From the cell containing the given text, extract its center point as [x, y] coordinate. 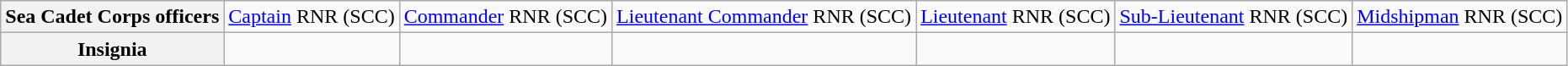
Midshipman RNR (SCC) [1460, 17]
Insignia [113, 49]
Lieutenant RNR (SCC) [1016, 17]
Sea Cadet Corps officers [113, 17]
Commander RNR (SCC) [505, 17]
Captain RNR (SCC) [312, 17]
Lieutenant Commander RNR (SCC) [765, 17]
Sub-Lieutenant RNR (SCC) [1234, 17]
